Extract the [X, Y] coordinate from the center of the cell holding the provided text.  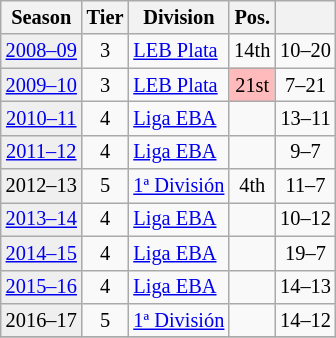
2008–09 [42, 51]
2010–11 [42, 118]
13–11 [306, 118]
Division [178, 17]
2012–13 [42, 186]
14–13 [306, 287]
4th [252, 186]
Tier [106, 17]
2015–16 [42, 287]
2016–17 [42, 320]
14–12 [306, 320]
2014–15 [42, 253]
14th [252, 51]
10–20 [306, 51]
2009–10 [42, 85]
Pos. [252, 17]
2013–14 [42, 219]
10–12 [306, 219]
7–21 [306, 85]
21st [252, 85]
11–7 [306, 186]
2011–12 [42, 152]
Season [42, 17]
19–7 [306, 253]
9–7 [306, 152]
